Locate the cell with the specified text and output its (X, Y) center coordinate. 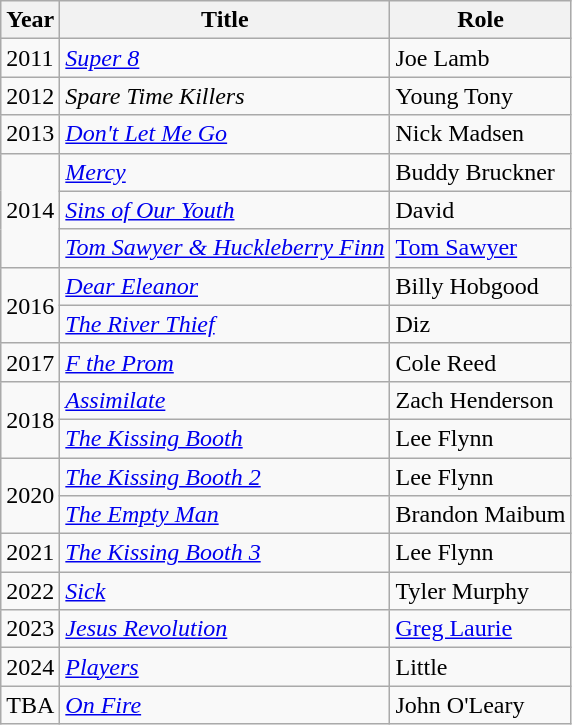
Sins of Our Youth (225, 210)
2013 (30, 134)
The Kissing Booth 2 (225, 477)
Spare Time Killers (225, 96)
2018 (30, 419)
2024 (30, 667)
Dear Eleanor (225, 286)
Billy Hobgood (480, 286)
Nick Madsen (480, 134)
Young Tony (480, 96)
Zach Henderson (480, 400)
Year (30, 20)
Role (480, 20)
Tom Sawyer & Huckleberry Finn (225, 248)
2012 (30, 96)
Tyler Murphy (480, 591)
The River Thief (225, 324)
Greg Laurie (480, 629)
Jesus Revolution (225, 629)
Don't Let Me Go (225, 134)
Super 8 (225, 58)
Little (480, 667)
Buddy Bruckner (480, 172)
TBA (30, 705)
Sick (225, 591)
F the Prom (225, 362)
Mercy (225, 172)
Players (225, 667)
Joe Lamb (480, 58)
2023 (30, 629)
2011 (30, 58)
The Kissing Booth (225, 438)
Title (225, 20)
David (480, 210)
Tom Sawyer (480, 248)
2017 (30, 362)
On Fire (225, 705)
John O'Leary (480, 705)
Assimilate (225, 400)
Cole Reed (480, 362)
2016 (30, 305)
Diz (480, 324)
2020 (30, 496)
2014 (30, 210)
2022 (30, 591)
2021 (30, 553)
Brandon Maibum (480, 515)
The Empty Man (225, 515)
The Kissing Booth 3 (225, 553)
